Output the (X, Y) coordinate of the center of the cell containing the given text.  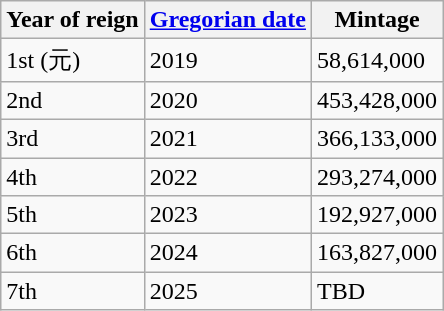
1st (元) (72, 60)
2019 (228, 60)
5th (72, 215)
2024 (228, 253)
7th (72, 291)
163,827,000 (378, 253)
366,133,000 (378, 138)
2022 (228, 177)
Gregorian date (228, 20)
6th (72, 253)
2020 (228, 100)
2025 (228, 291)
2023 (228, 215)
Year of reign (72, 20)
192,927,000 (378, 215)
TBD (378, 291)
453,428,000 (378, 100)
3rd (72, 138)
Mintage (378, 20)
58,614,000 (378, 60)
4th (72, 177)
293,274,000 (378, 177)
2nd (72, 100)
2021 (228, 138)
